Search for the cell housing the specified text and yield its [x, y] center coordinate. 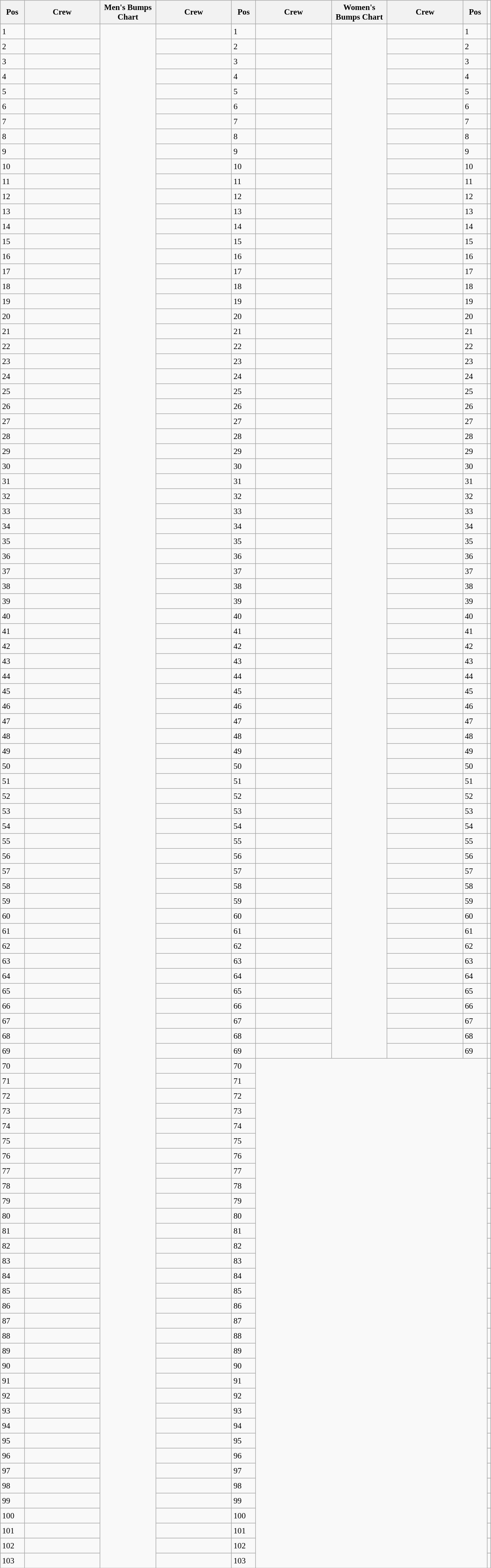
Women's Bumps Chart [360, 12]
Men's Bumps Chart [128, 12]
